Detect which cell encompasses the target text, then output its (x, y) center coordinate. 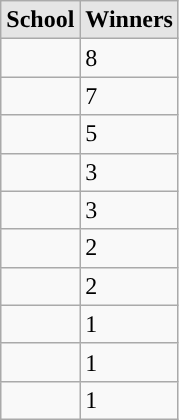
School (40, 20)
8 (130, 58)
5 (130, 134)
Winners (130, 20)
7 (130, 96)
